Capture the cell that displays the provided text and extract its (x, y) central coordinate. 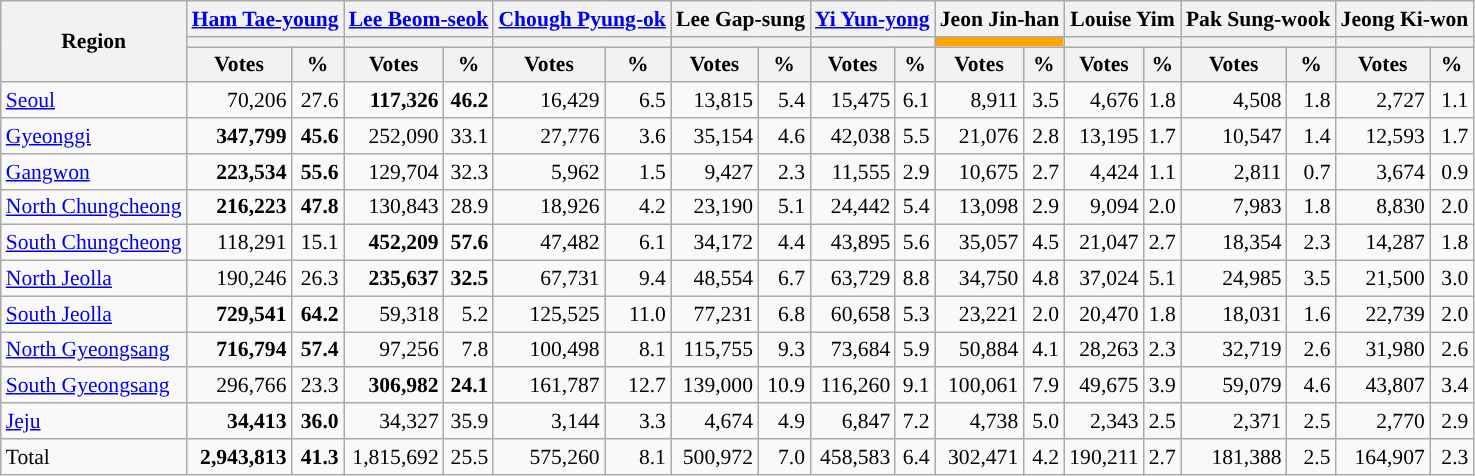
115,755 (714, 350)
28,263 (1104, 350)
Lee Gap-sung (740, 19)
10.9 (784, 386)
34,172 (714, 243)
161,787 (548, 386)
59,079 (1234, 386)
117,326 (394, 101)
2,811 (1234, 172)
73,684 (852, 350)
7.8 (469, 350)
55.6 (318, 172)
50,884 (980, 350)
1,815,692 (394, 457)
716,794 (240, 350)
57.6 (469, 243)
9.1 (914, 386)
3,674 (1383, 172)
4,676 (1104, 101)
5.9 (914, 350)
South Chungcheong (94, 243)
181,388 (1234, 457)
26.3 (318, 279)
10,675 (980, 172)
12,593 (1383, 136)
23,190 (714, 207)
4,674 (714, 421)
63,729 (852, 279)
77,231 (714, 314)
139,000 (714, 386)
6,847 (852, 421)
43,807 (1383, 386)
100,061 (980, 386)
South Gyeongsang (94, 386)
Jeong Ki-won (1405, 19)
8,830 (1383, 207)
500,972 (714, 457)
4.4 (784, 243)
Jeon Jin-han (1000, 19)
4,738 (980, 421)
Gyeonggi (94, 136)
45.6 (318, 136)
34,327 (394, 421)
2,727 (1383, 101)
37,024 (1104, 279)
36.0 (318, 421)
Region (94, 42)
32,719 (1234, 350)
4.1 (1044, 350)
Lee Beom-seok (419, 19)
4,424 (1104, 172)
25.5 (469, 457)
252,090 (394, 136)
0.7 (1312, 172)
1.6 (1312, 314)
13,098 (980, 207)
18,031 (1234, 314)
Seoul (94, 101)
223,534 (240, 172)
3.6 (638, 136)
116,260 (852, 386)
24,442 (852, 207)
118,291 (240, 243)
64.2 (318, 314)
South Jeolla (94, 314)
5.5 (914, 136)
4.5 (1044, 243)
Gangwon (94, 172)
23.3 (318, 386)
6.7 (784, 279)
48,554 (714, 279)
11,555 (852, 172)
190,246 (240, 279)
32.5 (469, 279)
2,770 (1383, 421)
1.5 (638, 172)
3,144 (548, 421)
1.4 (1312, 136)
129,704 (394, 172)
164,907 (1383, 457)
49,675 (1104, 386)
8,911 (980, 101)
Total (94, 457)
458,583 (852, 457)
24,985 (1234, 279)
3.3 (638, 421)
47.8 (318, 207)
21,500 (1383, 279)
Chough Pyung-ok (582, 19)
7.9 (1044, 386)
15.1 (318, 243)
70,206 (240, 101)
9,427 (714, 172)
9,094 (1104, 207)
North Gyeongsang (94, 350)
35,154 (714, 136)
347,799 (240, 136)
575,260 (548, 457)
32.3 (469, 172)
125,525 (548, 314)
3.9 (1162, 386)
15,475 (852, 101)
47,482 (548, 243)
16,429 (548, 101)
3.4 (1452, 386)
41.3 (318, 457)
11.0 (638, 314)
31,980 (1383, 350)
2,371 (1234, 421)
190,211 (1104, 457)
Louise Yim (1122, 19)
729,541 (240, 314)
North Chungcheong (94, 207)
18,926 (548, 207)
Yi Yun-yong (872, 19)
302,471 (980, 457)
5.6 (914, 243)
57.4 (318, 350)
100,498 (548, 350)
42,038 (852, 136)
7,983 (1234, 207)
34,750 (980, 279)
28.9 (469, 207)
18,354 (1234, 243)
10,547 (1234, 136)
13,195 (1104, 136)
7.2 (914, 421)
216,223 (240, 207)
6.4 (914, 457)
67,731 (548, 279)
5.2 (469, 314)
6.8 (784, 314)
27,776 (548, 136)
35.9 (469, 421)
22,739 (1383, 314)
2.8 (1044, 136)
34,413 (240, 421)
452,209 (394, 243)
24.1 (469, 386)
2,343 (1104, 421)
35,057 (980, 243)
5,962 (548, 172)
21,076 (980, 136)
Jeju (94, 421)
235,637 (394, 279)
9.4 (638, 279)
14,287 (1383, 243)
12.7 (638, 386)
4,508 (1234, 101)
Ham Tae-young (266, 19)
4.8 (1044, 279)
Pak Sung-wook (1258, 19)
0.9 (1452, 172)
59,318 (394, 314)
27.6 (318, 101)
9.3 (784, 350)
46.2 (469, 101)
5.0 (1044, 421)
130,843 (394, 207)
3.0 (1452, 279)
5.3 (914, 314)
23,221 (980, 314)
21,047 (1104, 243)
296,766 (240, 386)
20,470 (1104, 314)
13,815 (714, 101)
4.9 (784, 421)
97,256 (394, 350)
60,658 (852, 314)
8.8 (914, 279)
7.0 (784, 457)
2,943,813 (240, 457)
6.5 (638, 101)
43,895 (852, 243)
306,982 (394, 386)
North Jeolla (94, 279)
33.1 (469, 136)
